From the cell containing the given text, extract its center point as [x, y] coordinate. 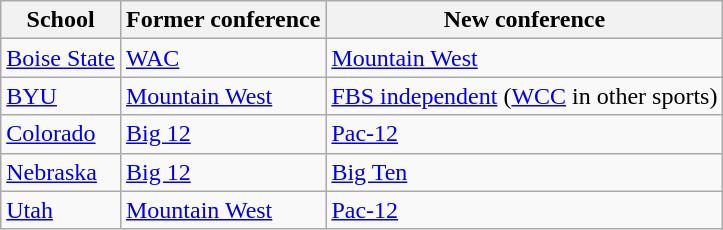
Former conference [222, 20]
Colorado [61, 134]
Boise State [61, 58]
FBS independent (WCC in other sports) [524, 96]
Big Ten [524, 172]
BYU [61, 96]
Utah [61, 210]
School [61, 20]
Nebraska [61, 172]
WAC [222, 58]
New conference [524, 20]
